Extract the (X, Y) coordinate from the center of the cell holding the provided text.  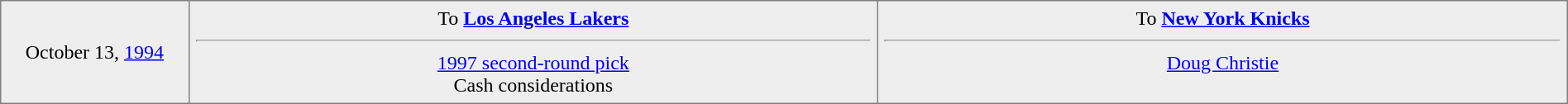
To New York KnicksDoug Christie (1223, 52)
To Los Angeles Lakers1997 second-round pickCash considerations (533, 52)
October 13, 1994 (94, 52)
